Locate the cell with the specified text and output its (x, y) center coordinate. 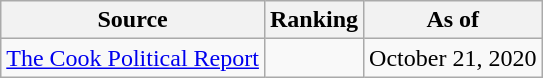
Ranking (314, 20)
Source (133, 20)
October 21, 2020 (453, 58)
The Cook Political Report (133, 58)
As of (453, 20)
